Return [x, y] of the center of cell containing provided text 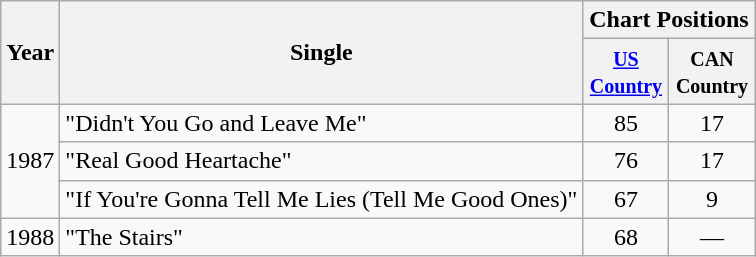
1988 [30, 237]
"Real Good Heartache" [322, 161]
76 [626, 161]
9 [712, 199]
67 [626, 199]
1987 [30, 161]
— [712, 237]
"The Stairs" [322, 237]
68 [626, 237]
Single [322, 52]
US Country [626, 72]
"If You're Gonna Tell Me Lies (Tell Me Good Ones)" [322, 199]
Year [30, 52]
CAN Country [712, 72]
85 [626, 123]
Chart Positions [669, 20]
"Didn't You Go and Leave Me" [322, 123]
